Pinpoint the cell where the given text exists, returning its (x, y) midpoint coordinate. 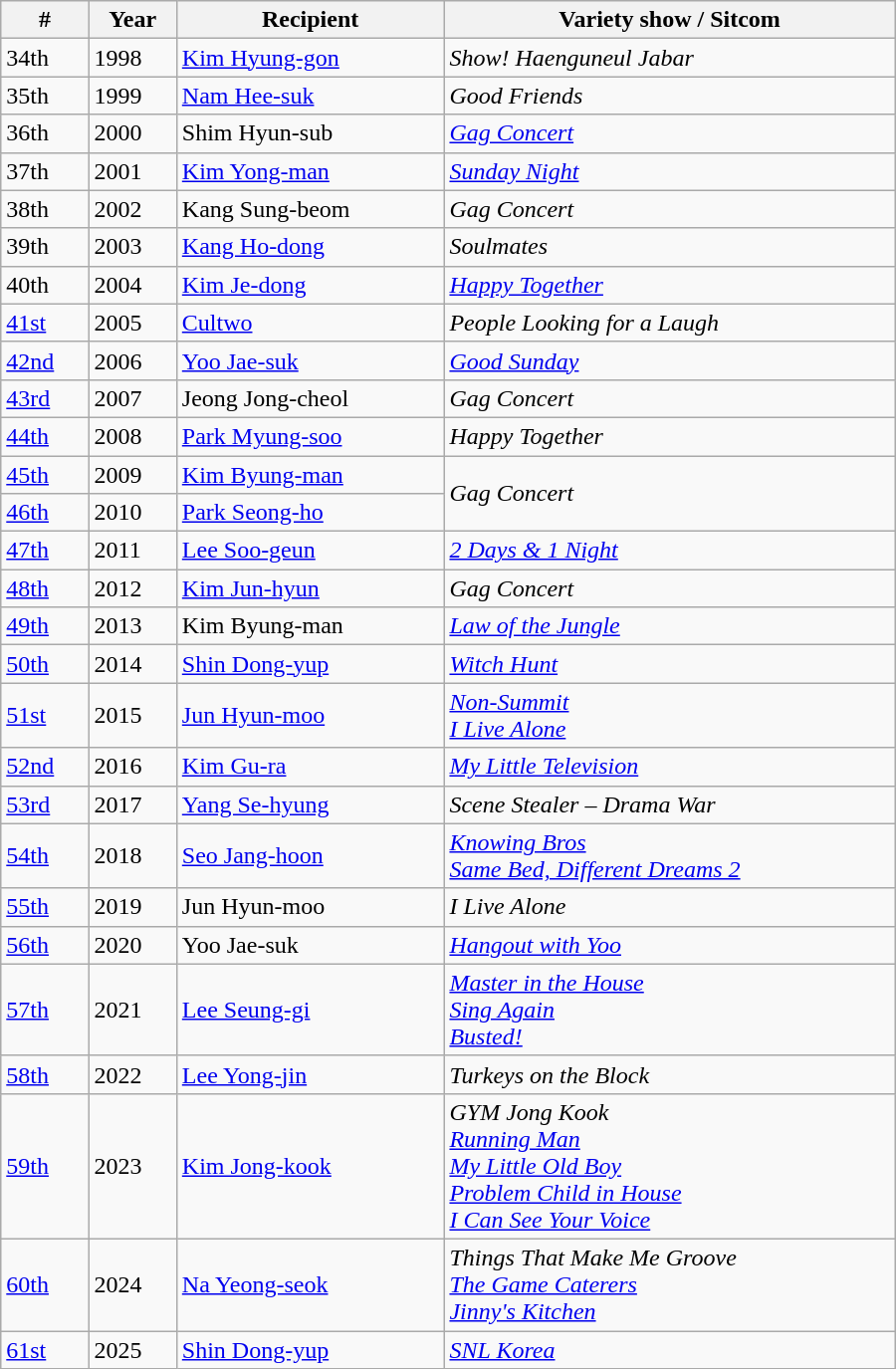
2025 (132, 1349)
Good Friends (669, 96)
2004 (132, 285)
Park Seong-ho (311, 513)
60th (45, 1284)
My Little Television (669, 767)
I Live Alone (669, 907)
Kim Hyung-gon (311, 58)
Yang Se-hyung (311, 804)
57th (45, 1010)
GYM Jong KookRunning ManMy Little Old BoyProblem Child in HouseI Can See Your Voice (669, 1166)
2020 (132, 945)
2001 (132, 171)
2012 (132, 588)
1999 (132, 96)
People Looking for a Laugh (669, 323)
35th (45, 96)
46th (45, 513)
2024 (132, 1284)
2023 (132, 1166)
2013 (132, 626)
51st (45, 715)
Park Myung-soo (311, 436)
34th (45, 58)
Recipient (311, 20)
2019 (132, 907)
38th (45, 209)
2008 (132, 436)
Kim Yong-man (311, 171)
Kim Jun-hyun (311, 588)
56th (45, 945)
42nd (45, 360)
2015 (132, 715)
47th (45, 551)
Jeong Jong-cheol (311, 398)
59th (45, 1166)
# (45, 20)
Lee Soo-geun (311, 551)
44th (45, 436)
Turkeys on the Block (669, 1074)
Hangout with Yoo (669, 945)
Seo Jang-hoon (311, 856)
Master in the HouseSing AgainBusted! (669, 1010)
52nd (45, 767)
2003 (132, 247)
36th (45, 133)
Scene Stealer – Drama War (669, 804)
2014 (132, 664)
2007 (132, 398)
SNL Korea (669, 1349)
Things That Make Me GrooveThe Game CaterersJinny's Kitchen (669, 1284)
37th (45, 171)
2016 (132, 767)
1998 (132, 58)
2009 (132, 475)
48th (45, 588)
2006 (132, 360)
Variety show / Sitcom (669, 20)
58th (45, 1074)
Soulmates (669, 247)
Good Sunday (669, 360)
2010 (132, 513)
39th (45, 247)
49th (45, 626)
53rd (45, 804)
Show! Haenguneul Jabar (669, 58)
Lee Yong-jin (311, 1074)
2017 (132, 804)
Kim Jong-kook (311, 1166)
Cultwo (311, 323)
Law of the Jungle (669, 626)
Knowing BrosSame Bed, Different Dreams 2 (669, 856)
Non-SummitI Live Alone (669, 715)
61st (45, 1349)
2000 (132, 133)
2 Days & 1 Night (669, 551)
Lee Seung-gi (311, 1010)
41st (45, 323)
40th (45, 285)
2018 (132, 856)
Kang Ho-dong (311, 247)
Kang Sung-beom (311, 209)
Nam Hee-suk (311, 96)
Sunday Night (669, 171)
2002 (132, 209)
Shim Hyun-sub (311, 133)
Kim Gu-ra (311, 767)
2021 (132, 1010)
45th (45, 475)
43rd (45, 398)
Na Yeong-seok (311, 1284)
Year (132, 20)
54th (45, 856)
55th (45, 907)
2022 (132, 1074)
50th (45, 664)
Kim Je-dong (311, 285)
2011 (132, 551)
Witch Hunt (669, 664)
2005 (132, 323)
